Provide the (x, y) coordinate of the cell's center where the given text is located.  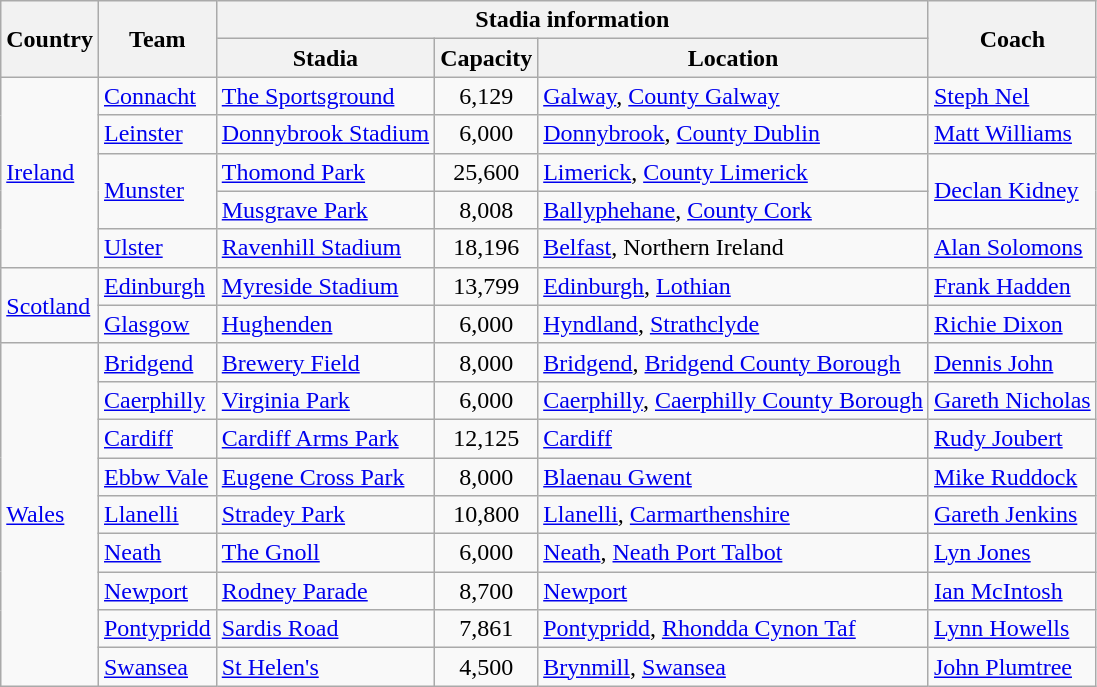
Neath, Neath Port Talbot (734, 553)
Rudy Joubert (1012, 438)
Bridgend, Bridgend County Borough (734, 362)
The Gnoll (325, 553)
Edinburgh (157, 286)
Donnybrook Stadium (325, 134)
Stadia (325, 58)
Lyn Jones (1012, 553)
Location (734, 58)
Llanelli, Carmarthenshire (734, 515)
Brewery Field (325, 362)
Bridgend (157, 362)
Mike Ruddock (1012, 477)
Myreside Stadium (325, 286)
Eugene Cross Park (325, 477)
6,129 (486, 96)
Swansea (157, 667)
Lynn Howells (1012, 629)
Pontypridd (157, 629)
8,008 (486, 210)
Ebbw Vale (157, 477)
Steph Nel (1012, 96)
7,861 (486, 629)
St Helen's (325, 667)
Ian McIntosh (1012, 591)
Blaenau Gwent (734, 477)
Limerick, County Limerick (734, 172)
Hyndland, Strathclyde (734, 324)
18,196 (486, 248)
Llanelli (157, 515)
Caerphilly, Caerphilly County Borough (734, 400)
Matt Williams (1012, 134)
Frank Hadden (1012, 286)
Donnybrook, County Dublin (734, 134)
Belfast, Northern Ireland (734, 248)
Thomond Park (325, 172)
Leinster (157, 134)
Munster (157, 191)
Coach (1012, 39)
Edinburgh, Lothian (734, 286)
Neath (157, 553)
12,125 (486, 438)
Connacht (157, 96)
Virginia Park (325, 400)
Country (50, 39)
Gareth Jenkins (1012, 515)
Ireland (50, 172)
John Plumtree (1012, 667)
The Sportsground (325, 96)
Team (157, 39)
Declan Kidney (1012, 191)
Dennis John (1012, 362)
10,800 (486, 515)
Sardis Road (325, 629)
Ulster (157, 248)
Alan Solomons (1012, 248)
Richie Dixon (1012, 324)
8,700 (486, 591)
Stadia information (572, 20)
Capacity (486, 58)
Ballyphehane, County Cork (734, 210)
Pontypridd, Rhondda Cynon Taf (734, 629)
25,600 (486, 172)
Musgrave Park (325, 210)
Glasgow (157, 324)
Gareth Nicholas (1012, 400)
Wales (50, 514)
Ravenhill Stadium (325, 248)
Caerphilly (157, 400)
Hughenden (325, 324)
Cardiff Arms Park (325, 438)
Brynmill, Swansea (734, 667)
Scotland (50, 305)
Galway, County Galway (734, 96)
Stradey Park (325, 515)
13,799 (486, 286)
4,500 (486, 667)
Rodney Parade (325, 591)
